Return the (X, Y) coordinate for the center point of the cell that contains the specified text.  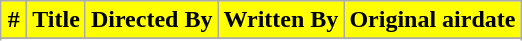
Title (56, 20)
Original airdate (432, 20)
# (14, 20)
Directed By (152, 20)
Written By (281, 20)
